From the cell containing the given text, extract its center point as [X, Y] coordinate. 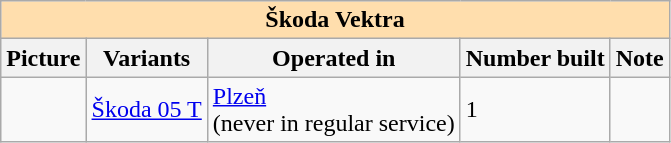
Plzeň (never in regular service) [334, 110]
Škoda 05 T [146, 110]
Number built [535, 58]
Note [640, 58]
Operated in [334, 58]
1 [535, 110]
Škoda Vektra [336, 20]
Variants [146, 58]
Picture [44, 58]
